Find where the given text appears and provide that cell's center as (X, Y) coordinate. 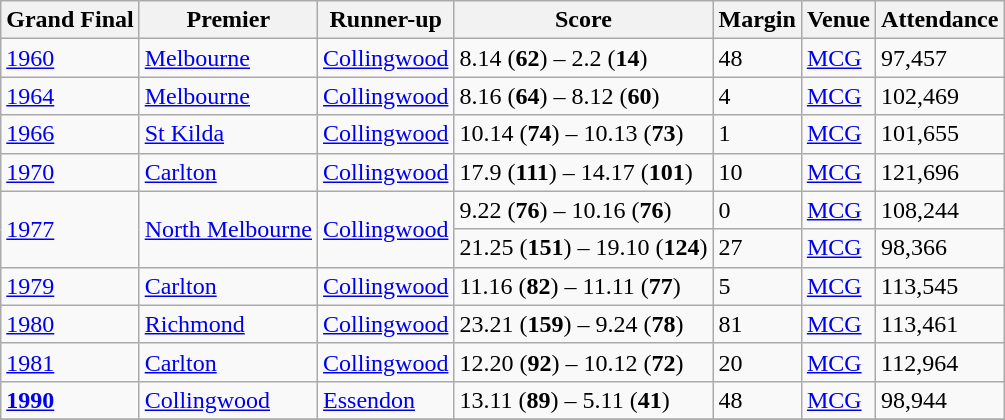
101,655 (940, 134)
8.16 (64) – 8.12 (60) (584, 96)
1 (757, 134)
St Kilda (228, 134)
108,244 (940, 210)
1981 (70, 362)
113,545 (940, 286)
Runner-up (386, 20)
21.25 (151) – 19.10 (124) (584, 248)
1980 (70, 324)
Venue (838, 20)
Premier (228, 20)
27 (757, 248)
1964 (70, 96)
Margin (757, 20)
81 (757, 324)
1960 (70, 58)
113,461 (940, 324)
10 (757, 172)
Attendance (940, 20)
9.22 (76) – 10.16 (76) (584, 210)
11.16 (82) – 11.11 (77) (584, 286)
23.21 (159) – 9.24 (78) (584, 324)
5 (757, 286)
1979 (70, 286)
1990 (70, 400)
98,366 (940, 248)
Grand Final (70, 20)
4 (757, 96)
10.14 (74) – 10.13 (73) (584, 134)
1977 (70, 229)
112,964 (940, 362)
17.9 (111) – 14.17 (101) (584, 172)
12.20 (92) – 10.12 (72) (584, 362)
121,696 (940, 172)
1970 (70, 172)
97,457 (940, 58)
20 (757, 362)
Score (584, 20)
1966 (70, 134)
Essendon (386, 400)
8.14 (62) – 2.2 (14) (584, 58)
102,469 (940, 96)
98,944 (940, 400)
0 (757, 210)
13.11 (89) – 5.11 (41) (584, 400)
Richmond (228, 324)
North Melbourne (228, 229)
